Detect which cell encompasses the target text, then output its [X, Y] center coordinate. 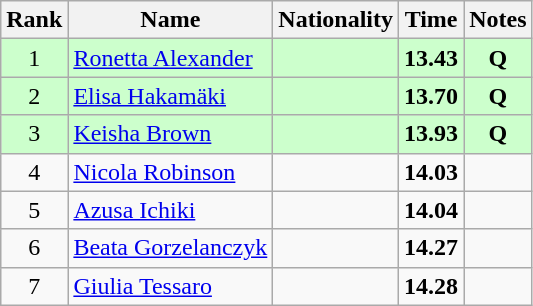
Elisa Hakamäki [170, 96]
Keisha Brown [170, 134]
6 [34, 248]
Time [432, 20]
14.04 [432, 210]
Name [170, 20]
13.93 [432, 134]
Azusa Ichiki [170, 210]
Nicola Robinson [170, 172]
Giulia Tessaro [170, 286]
14.27 [432, 248]
4 [34, 172]
1 [34, 58]
14.28 [432, 286]
Beata Gorzelanczyk [170, 248]
13.43 [432, 58]
Notes [498, 20]
7 [34, 286]
14.03 [432, 172]
Nationality [336, 20]
2 [34, 96]
5 [34, 210]
Rank [34, 20]
Ronetta Alexander [170, 58]
13.70 [432, 96]
3 [34, 134]
